Scan for the cell matching the given text and deliver its (x, y) coordinate at center. 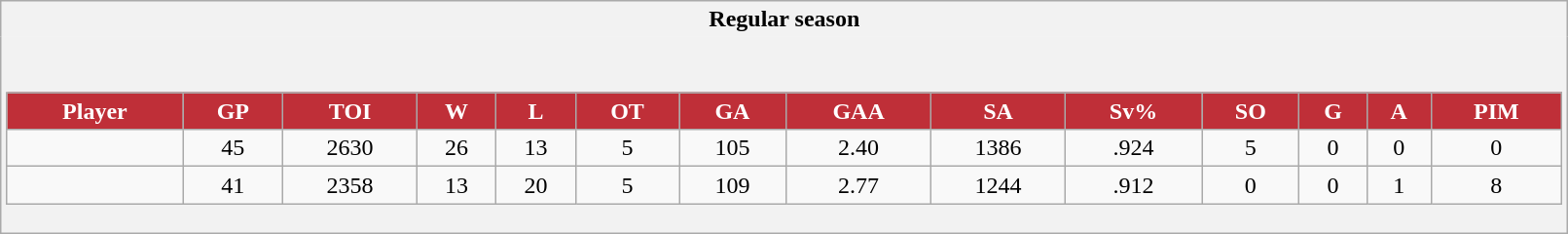
W (456, 111)
45 (234, 148)
1386 (999, 148)
Sv% (1133, 111)
SO (1251, 111)
L (536, 111)
Player (95, 111)
1244 (999, 185)
GP (234, 111)
1 (1399, 185)
Regular season (784, 19)
A (1399, 111)
8 (1496, 185)
GA (732, 111)
26 (456, 148)
2.77 (858, 185)
105 (732, 148)
2630 (350, 148)
2358 (350, 185)
.912 (1133, 185)
2.40 (858, 148)
G (1333, 111)
OT (627, 111)
20 (536, 185)
.924 (1133, 148)
Player GP TOI W L OT GA GAA SA Sv% SO G A PIM 45 2630 26 13 5 105 2.40 1386 .924 5 0 0 0 41 2358 13 20 5 109 2.77 1244 .912 0 0 1 8 (784, 135)
PIM (1496, 111)
109 (732, 185)
GAA (858, 111)
TOI (350, 111)
41 (234, 185)
SA (999, 111)
